Provide the (x, y) coordinate of the cell's center where the given text is located.  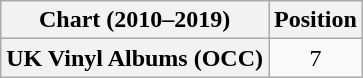
7 (316, 58)
UK Vinyl Albums (OCC) (135, 58)
Chart (2010–2019) (135, 20)
Position (316, 20)
